Scan for the cell matching the given text and deliver its [X, Y] coordinate at center. 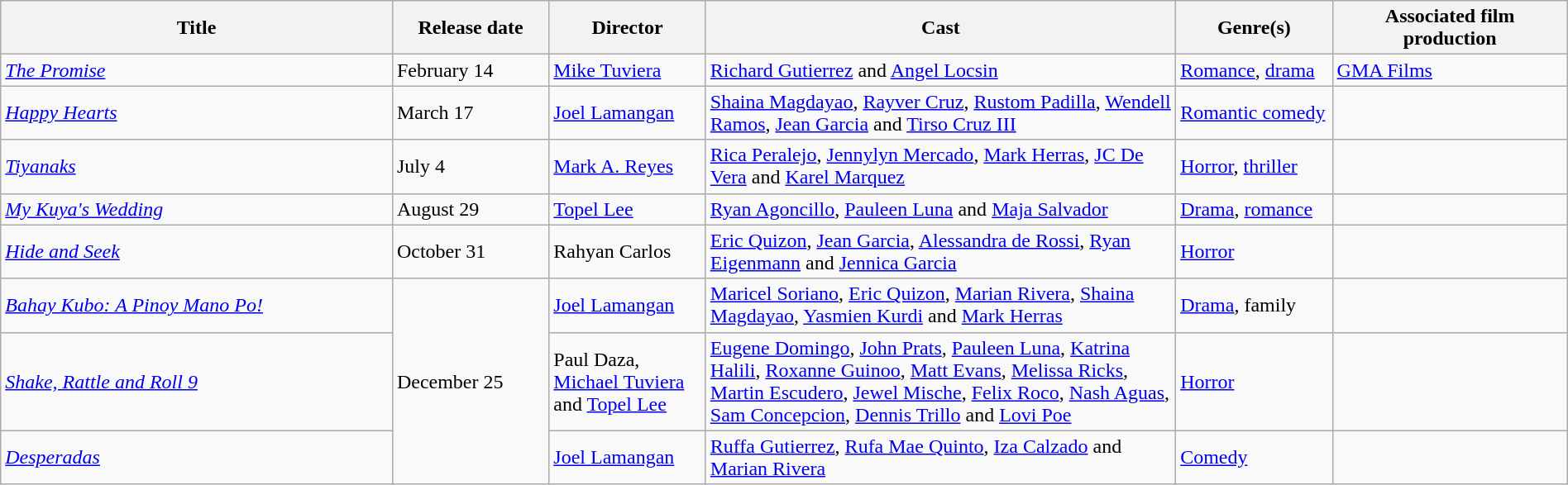
Romantic comedy [1254, 112]
Maricel Soriano, Eric Quizon, Marian Rivera, Shaina Magdayao, Yasmien Kurdi and Mark Herras [940, 306]
Eric Quizon, Jean Garcia, Alessandra de Rossi, Ryan Eigenmann and Jennica Garcia [940, 251]
The Promise [197, 70]
Happy Hearts [197, 112]
Genre(s) [1254, 28]
February 14 [470, 70]
Rica Peralejo, Jennylyn Mercado, Mark Herras, JC De Vera and Karel Marquez [940, 167]
Topel Lee [627, 209]
Desperadas [197, 458]
Release date [470, 28]
Director [627, 28]
My Kuya's Wedding [197, 209]
Ruffa Gutierrez, Rufa Mae Quinto, Iza Calzado and Marian Rivera [940, 458]
Hide and Seek [197, 251]
Title [197, 28]
Comedy [1254, 458]
August 29 [470, 209]
Horror, thriller [1254, 167]
Associated film production [1450, 28]
GMA Films [1450, 70]
Ryan Agoncillo, Pauleen Luna and Maja Salvador [940, 209]
Richard Gutierrez and Angel Locsin [940, 70]
Paul Daza, Michael Tuviera and Topel Lee [627, 382]
Drama, romance [1254, 209]
Romance, drama [1254, 70]
Mike Tuviera [627, 70]
December 25 [470, 382]
March 17 [470, 112]
October 31 [470, 251]
Tiyanaks [197, 167]
Rahyan Carlos [627, 251]
Mark A. Reyes [627, 167]
July 4 [470, 167]
Cast [940, 28]
Drama, family [1254, 306]
Shaina Magdayao, Rayver Cruz, Rustom Padilla, Wendell Ramos, Jean Garcia and Tirso Cruz III [940, 112]
Bahay Kubo: A Pinoy Mano Po! [197, 306]
Shake, Rattle and Roll 9 [197, 382]
